Return (X, Y) of the center of cell containing provided text 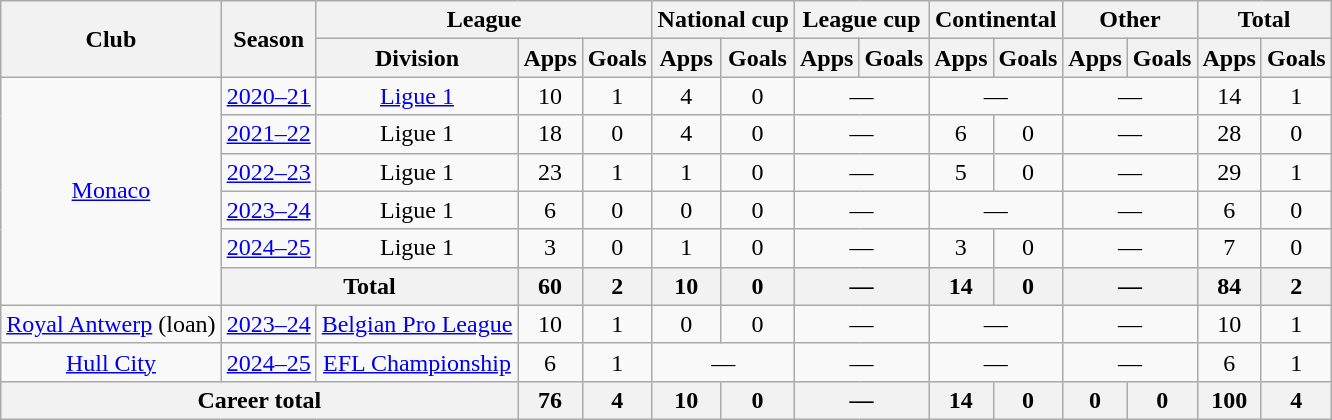
Division (417, 58)
EFL Championship (417, 362)
Continental (996, 20)
76 (550, 400)
5 (961, 172)
2020–21 (268, 96)
28 (1229, 134)
League (484, 20)
Hull City (111, 362)
Belgian Pro League (417, 324)
National cup (723, 20)
Season (268, 39)
100 (1229, 400)
League cup (861, 20)
Club (111, 39)
Monaco (111, 191)
84 (1229, 286)
Career total (260, 400)
23 (550, 172)
29 (1229, 172)
2021–22 (268, 134)
18 (550, 134)
2022–23 (268, 172)
7 (1229, 248)
Other (1130, 20)
60 (550, 286)
Royal Antwerp (loan) (111, 324)
